Identify which cell holds the provided text, then report its (X, Y) central coordinate. 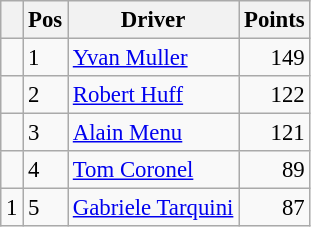
3 (46, 133)
Yvan Muller (154, 58)
Pos (46, 20)
121 (274, 133)
Alain Menu (154, 133)
Tom Coronel (154, 170)
122 (274, 95)
Driver (154, 20)
87 (274, 208)
5 (46, 208)
Gabriele Tarquini (154, 208)
Robert Huff (154, 95)
149 (274, 58)
4 (46, 170)
89 (274, 170)
Points (274, 20)
2 (46, 95)
